Find where the given text appears and provide that cell's center as [X, Y] coordinate. 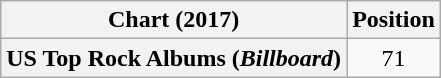
US Top Rock Albums (Billboard) [174, 58]
Position [394, 20]
Chart (2017) [174, 20]
71 [394, 58]
